Identify which cell holds the provided text, then report its (x, y) central coordinate. 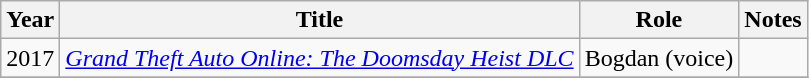
Title (320, 20)
Year (30, 20)
Bogdan (voice) (659, 58)
2017 (30, 58)
Grand Theft Auto Online: The Doomsday Heist DLC (320, 58)
Role (659, 20)
Notes (773, 20)
